Capture the cell that displays the provided text and extract its [X, Y] central coordinate. 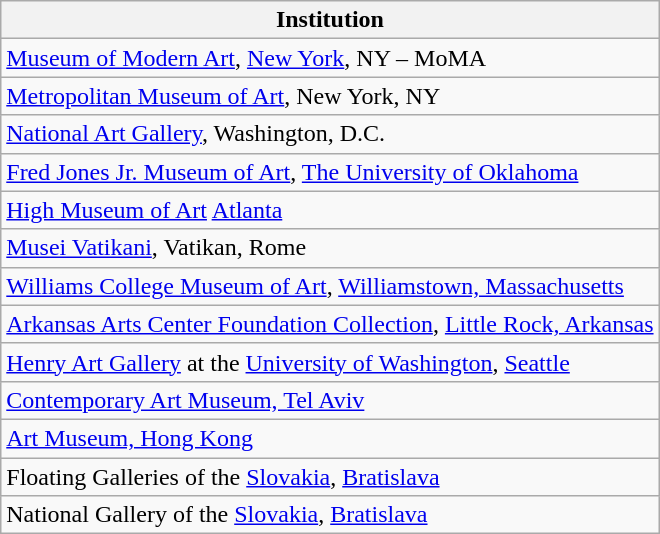
Institution [330, 20]
High Museum of Art Atlanta [330, 210]
Museum of Modern Art, New York, NY – MoMA [330, 58]
Arkansas Arts Center Foundation Collection, Little Rock, Arkansas [330, 324]
Musei Vatikani, Vatikan, Rome [330, 248]
Fred Jones Jr. Museum of Art, The University of Oklahoma [330, 172]
Floating Galleries of the Slovakia, Bratislava [330, 477]
Henry Art Gallery at the University of Washington, Seattle [330, 362]
National Art Gallery, Washington, D.C. [330, 134]
Williams College Museum of Art, Williamstown, Massachusetts [330, 286]
National Gallery of the Slovakia, Bratislava [330, 515]
Art Museum, Hong Kong [330, 438]
Contemporary Art Museum, Tel Aviv [330, 400]
Metropolitan Museum of Art, New York, NY [330, 96]
